Locate the cell with the specified text and output its [x, y] center coordinate. 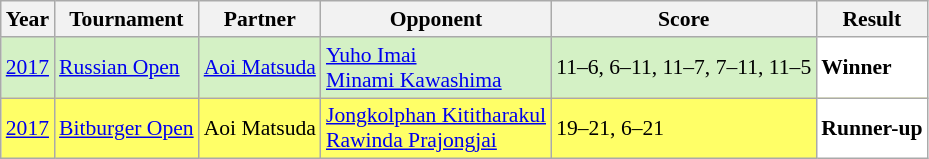
Tournament [126, 19]
Opponent [436, 19]
Result [872, 19]
11–6, 6–11, 11–7, 7–11, 11–5 [684, 68]
Score [684, 19]
Bitburger Open [126, 128]
Partner [260, 19]
Winner [872, 68]
Runner-up [872, 128]
19–21, 6–21 [684, 128]
Yuho Imai Minami Kawashima [436, 68]
Year [28, 19]
Jongkolphan Kititharakul Rawinda Prajongjai [436, 128]
Russian Open [126, 68]
